Determine the (x, y) coordinate at the center of the cell enclosing the given text.  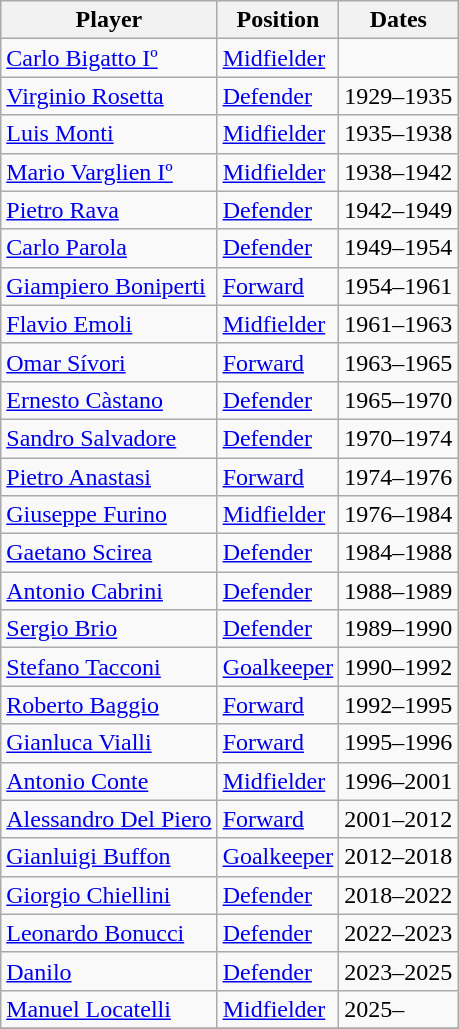
1935–1938 (398, 134)
2022–2023 (398, 933)
Antonio Cabrini (109, 591)
1976–1984 (398, 515)
Alessandro Del Piero (109, 819)
1995–1996 (398, 743)
1984–1988 (398, 553)
Gianluca Vialli (109, 743)
Ernesto Càstano (109, 400)
Luis Monti (109, 134)
1996–2001 (398, 781)
1954–1961 (398, 286)
1929–1935 (398, 96)
Gianluigi Buffon (109, 857)
2018–2022 (398, 895)
Mario Varglien Iº (109, 172)
1961–1963 (398, 324)
Sergio Brio (109, 629)
Position (278, 20)
1942–1949 (398, 210)
Giorgio Chiellini (109, 895)
Giampiero Boniperti (109, 286)
Sandro Salvadore (109, 438)
1963–1965 (398, 362)
Gaetano Scirea (109, 553)
1949–1954 (398, 248)
Leonardo Bonucci (109, 933)
Virginio Rosetta (109, 96)
Giuseppe Furino (109, 515)
1965–1970 (398, 400)
Pietro Anastasi (109, 477)
1974–1976 (398, 477)
1988–1989 (398, 591)
2001–2012 (398, 819)
Carlo Bigatto Iº (109, 58)
Flavio Emoli (109, 324)
Player (109, 20)
1992–1995 (398, 705)
Carlo Parola (109, 248)
1990–1992 (398, 667)
Roberto Baggio (109, 705)
1970–1974 (398, 438)
2025– (398, 1009)
Danilo (109, 971)
1938–1942 (398, 172)
Manuel Locatelli (109, 1009)
Pietro Rava (109, 210)
Dates (398, 20)
Antonio Conte (109, 781)
2012–2018 (398, 857)
1989–1990 (398, 629)
Stefano Tacconi (109, 667)
Omar Sívori (109, 362)
2023–2025 (398, 971)
